Identify which cell holds the provided text, then report its [x, y] central coordinate. 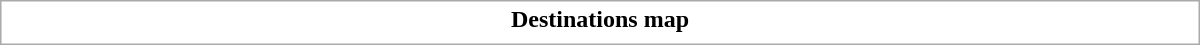
Destinations map [600, 19]
